Provide the [X, Y] coordinate of the cell's center where the given text is located.  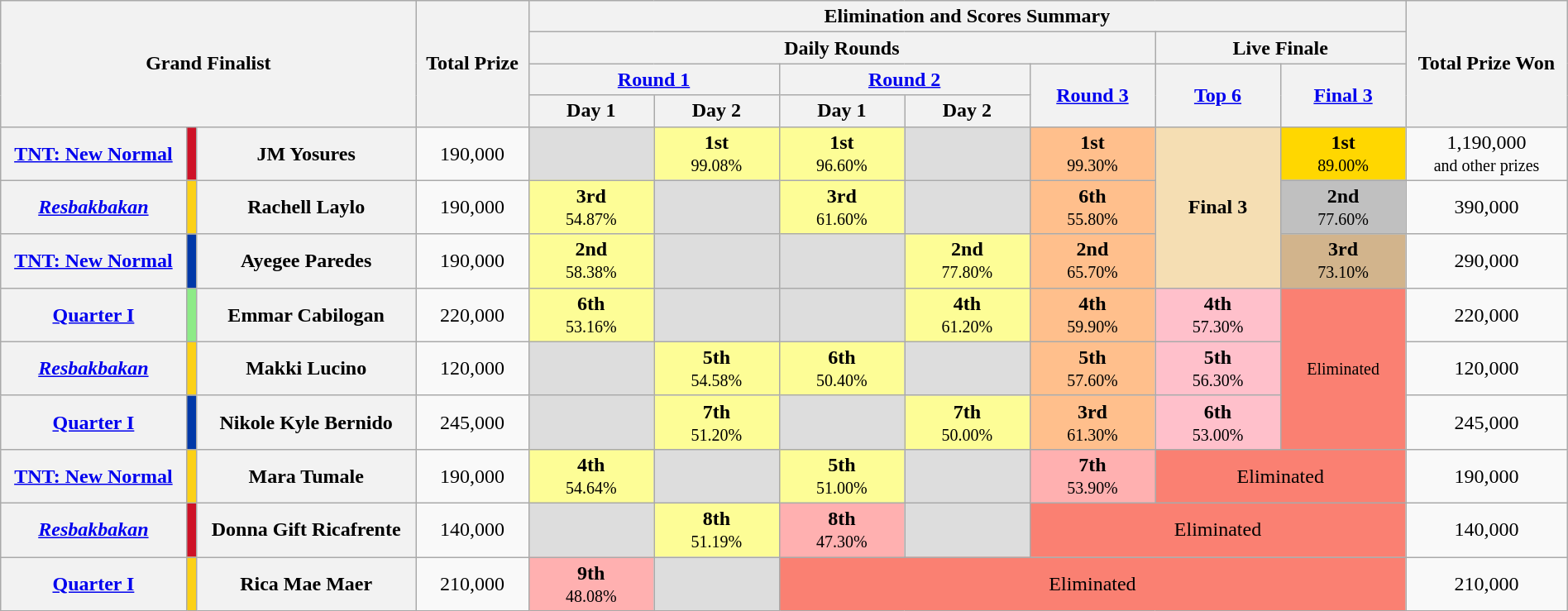
Makki Lucino [306, 369]
Emmar Cabilogan [306, 314]
2nd65.70% [1092, 261]
4th57.30% [1218, 314]
1,190,000and other prizes [1487, 154]
4th61.20% [968, 314]
6th55.80% [1092, 207]
3rd54.87% [591, 207]
Rica Mae Maer [306, 584]
5th56.30% [1218, 369]
3rd61.60% [842, 207]
3rd61.30% [1092, 422]
Grand Finalist [208, 64]
Rachell Laylo [306, 207]
1st96.60% [842, 154]
Round 1 [653, 79]
Elimination and Scores Summary [968, 17]
Donna Gift Ricafrente [306, 529]
3rd73.10% [1343, 261]
1st99.30% [1092, 154]
4th59.90% [1092, 314]
7th53.90% [1092, 476]
Total Prize Won [1487, 64]
Total Prize [472, 64]
9th48.08% [591, 584]
7th51.20% [717, 422]
Top 6 [1218, 95]
290,000 [1487, 261]
2nd77.80% [968, 261]
Daily Rounds [842, 48]
2nd77.60% [1343, 207]
Nikole Kyle Bernido [306, 422]
6th53.16% [591, 314]
8th47.30% [842, 529]
5th54.58% [717, 369]
Round 2 [905, 79]
5th57.60% [1092, 369]
2nd58.38% [591, 261]
4th54.64% [591, 476]
JM Yosures [306, 154]
Live Finale [1280, 48]
6th50.40% [842, 369]
Ayegee Paredes [306, 261]
390,000 [1487, 207]
Round 3 [1092, 95]
Mara Tumale [306, 476]
6th53.00% [1218, 422]
7th 50.00% [968, 422]
5th51.00% [842, 476]
1st89.00% [1343, 154]
1st99.08% [717, 154]
8th51.19% [717, 529]
